Output the (x, y) coordinate of the center of the cell containing the given text.  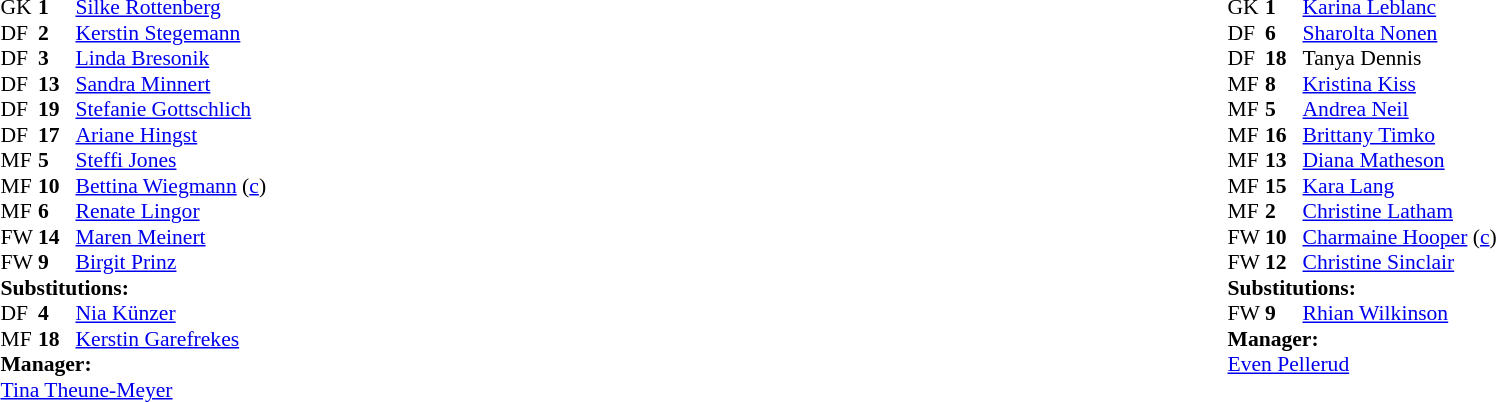
Linda Bresonik (172, 59)
3 (57, 59)
Steffi Jones (172, 161)
15 (1284, 186)
Stefanie Gottschlich (172, 109)
16 (1284, 135)
Sandra Minnert (172, 84)
Birgit Prinz (172, 263)
Substitutions: (133, 288)
19 (57, 109)
Kerstin Stegemann (172, 33)
4 (57, 313)
12 (1284, 263)
Bettina Wiegmann (c) (172, 186)
Kerstin Garefrekes (172, 339)
Nia Künzer (172, 313)
14 (57, 237)
Ariane Hingst (172, 135)
17 (57, 135)
8 (1284, 84)
Maren Meinert (172, 237)
Manager: (133, 365)
Renate Lingor (172, 211)
